Scan for the cell matching the given text and deliver its (X, Y) coordinate at center. 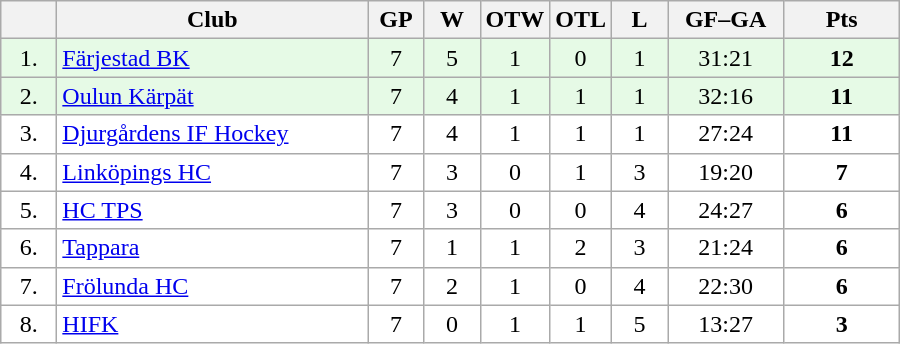
Oulun Kärpät (212, 96)
8. (29, 324)
6. (29, 248)
7. (29, 286)
32:16 (726, 96)
HC TPS (212, 210)
W (452, 20)
4. (29, 172)
Tappara (212, 248)
HIFK (212, 324)
GP (396, 20)
1. (29, 58)
OTW (515, 20)
2. (29, 96)
OTL (581, 20)
24:27 (726, 210)
31:21 (726, 58)
Club (212, 20)
GF–GA (726, 20)
Frölunda HC (212, 286)
12 (842, 58)
13:27 (726, 324)
5. (29, 210)
22:30 (726, 286)
L (640, 20)
3. (29, 134)
21:24 (726, 248)
Djurgårdens IF Hockey (212, 134)
27:24 (726, 134)
Linköpings HC (212, 172)
19:20 (726, 172)
Pts (842, 20)
Färjestad BK (212, 58)
